Pinpoint the cell where the given text exists, returning its (x, y) midpoint coordinate. 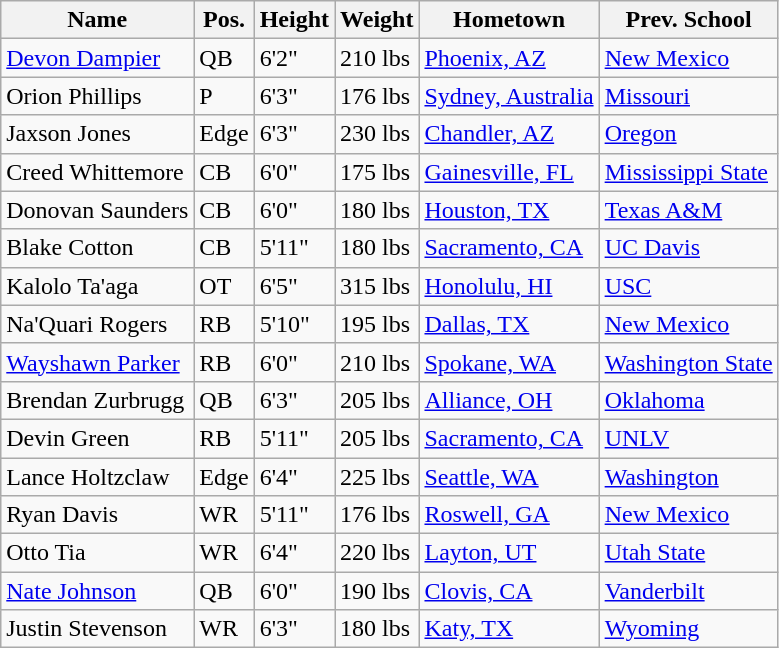
Texas A&M (688, 210)
Hometown (509, 20)
6'2" (294, 58)
Chandler, AZ (509, 134)
Donovan Saunders (98, 210)
P (224, 96)
Phoenix, AZ (509, 58)
Pos. (224, 20)
6'5" (294, 286)
Washington State (688, 362)
190 lbs (377, 591)
Seattle, WA (509, 477)
5'10" (294, 324)
Devin Green (98, 438)
Roswell, GA (509, 515)
UC Davis (688, 248)
Height (294, 20)
Name (98, 20)
Layton, UT (509, 553)
Spokane, WA (509, 362)
Honolulu, HI (509, 286)
Sydney, Australia (509, 96)
Otto Tia (98, 553)
Dallas, TX (509, 324)
Wayshawn Parker (98, 362)
UNLV (688, 438)
Wyoming (688, 629)
Kalolo Ta'aga (98, 286)
Jaxson Jones (98, 134)
Oregon (688, 134)
Utah State (688, 553)
Justin Stevenson (98, 629)
Oklahoma (688, 400)
315 lbs (377, 286)
175 lbs (377, 172)
Washington (688, 477)
Lance Holtzclaw (98, 477)
OT (224, 286)
Gainesville, FL (509, 172)
Alliance, OH (509, 400)
Katy, TX (509, 629)
Nate Johnson (98, 591)
Na'Quari Rogers (98, 324)
Ryan Davis (98, 515)
Clovis, CA (509, 591)
Brendan Zurbrugg (98, 400)
225 lbs (377, 477)
230 lbs (377, 134)
Orion Phillips (98, 96)
USC (688, 286)
Weight (377, 20)
195 lbs (377, 324)
Mississippi State (688, 172)
Creed Whittemore (98, 172)
220 lbs (377, 553)
Blake Cotton (98, 248)
Prev. School (688, 20)
Houston, TX (509, 210)
Devon Dampier (98, 58)
Missouri (688, 96)
Vanderbilt (688, 591)
